Determine the [x, y] coordinate at the center of the cell enclosing the given text.  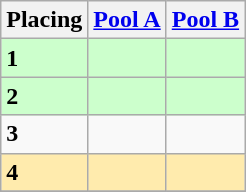
Pool B [205, 20]
3 [44, 134]
Placing [44, 20]
2 [44, 96]
4 [44, 172]
Pool A [127, 20]
1 [44, 58]
